Provide the (x, y) coordinate of the cell's center where the given text is located.  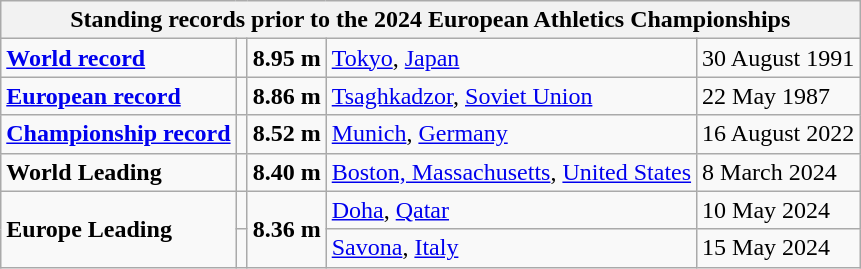
8.86 m (286, 96)
22 May 1987 (778, 96)
Europe Leading (118, 229)
10 May 2024 (778, 210)
Tokyo, Japan (511, 58)
8.95 m (286, 58)
World Leading (118, 172)
8 March 2024 (778, 172)
15 May 2024 (778, 248)
Championship record (118, 134)
World record (118, 58)
8.36 m (286, 229)
Doha, Qatar (511, 210)
Savona, Italy (511, 248)
8.40 m (286, 172)
16 August 2022 (778, 134)
Standing records prior to the 2024 European Athletics Championships (430, 20)
30 August 1991 (778, 58)
European record (118, 96)
Tsaghkadzor, Soviet Union (511, 96)
Munich, Germany (511, 134)
Boston, Massachusetts, United States (511, 172)
8.52 m (286, 134)
